Return [X, Y] of the center of cell containing provided text 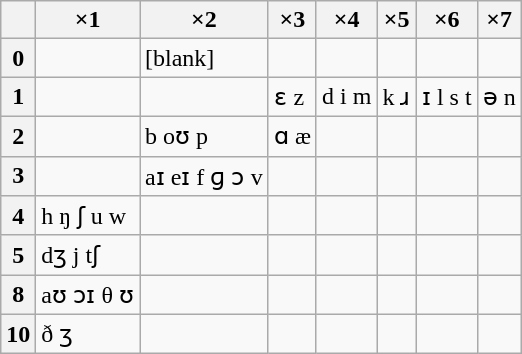
3 [18, 176]
×4 [346, 20]
d i m [346, 97]
×6 [446, 20]
[blank] [204, 58]
1 [18, 97]
aʊ ɔɪ θ ʊ [88, 295]
b oʊ p [204, 136]
k ɹ [397, 97]
4 [18, 216]
5 [18, 255]
2 [18, 136]
×5 [397, 20]
dʒ j tʃ [88, 255]
ə n [499, 97]
aɪ eɪ f ɡ ɔ v [204, 176]
8 [18, 295]
h ŋ ʃ u w [88, 216]
ɑ æ [292, 136]
×1 [88, 20]
ɪ l s t [446, 97]
0 [18, 58]
×7 [499, 20]
ð ʒ [88, 334]
×3 [292, 20]
ɛ z [292, 97]
10 [18, 334]
×2 [204, 20]
